Provide the (X, Y) coordinate of the cell's center where the given text is located.  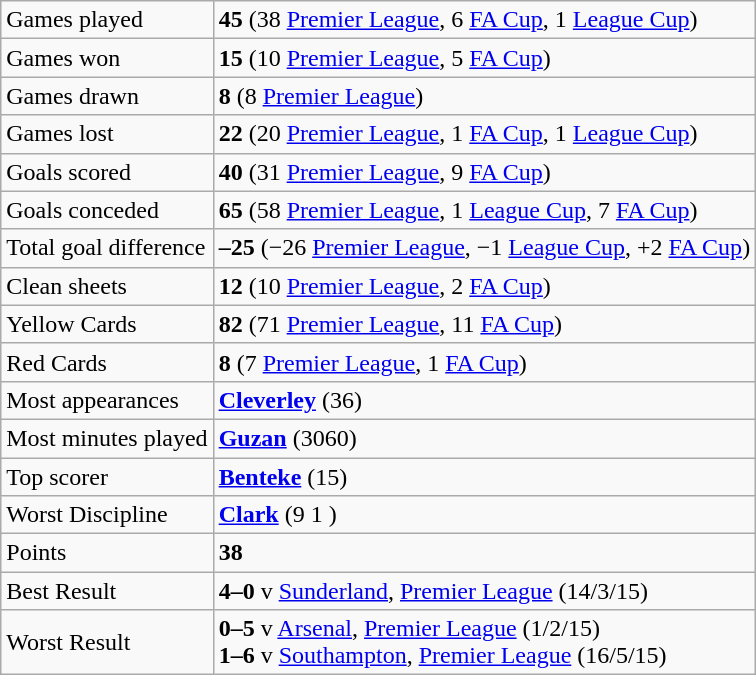
Yellow Cards (107, 324)
8 (7 Premier League, 1 FA Cup) (484, 362)
Guzan (3060) (484, 438)
Games won (107, 58)
Worst Result (107, 642)
45 (38 Premier League, 6 FA Cup, 1 League Cup) (484, 20)
Goals scored (107, 172)
65 (58 Premier League, 1 League Cup, 7 FA Cup) (484, 210)
Clark (9 1 ) (484, 515)
0–5 v Arsenal, Premier League (1/2/15)1–6 v Southampton, Premier League (16/5/15) (484, 642)
22 (20 Premier League, 1 FA Cup, 1 League Cup) (484, 134)
Top scorer (107, 477)
15 (10 Premier League, 5 FA Cup) (484, 58)
Benteke (15) (484, 477)
4–0 v Sunderland, Premier League (14/3/15) (484, 591)
Goals conceded (107, 210)
82 (71 Premier League, 11 FA Cup) (484, 324)
Points (107, 553)
Best Result (107, 591)
Most appearances (107, 400)
Clean sheets (107, 286)
40 (31 Premier League, 9 FA Cup) (484, 172)
38 (484, 553)
Cleverley (36) (484, 400)
–25 (−26 Premier League, −1 League Cup, +2 FA Cup) (484, 248)
8 (8 Premier League) (484, 96)
Games lost (107, 134)
Most minutes played (107, 438)
Red Cards (107, 362)
Total goal difference (107, 248)
12 (10 Premier League, 2 FA Cup) (484, 286)
Worst Discipline (107, 515)
Games drawn (107, 96)
Games played (107, 20)
